Provide the [x, y] coordinate of the cell's center where the given text is located.  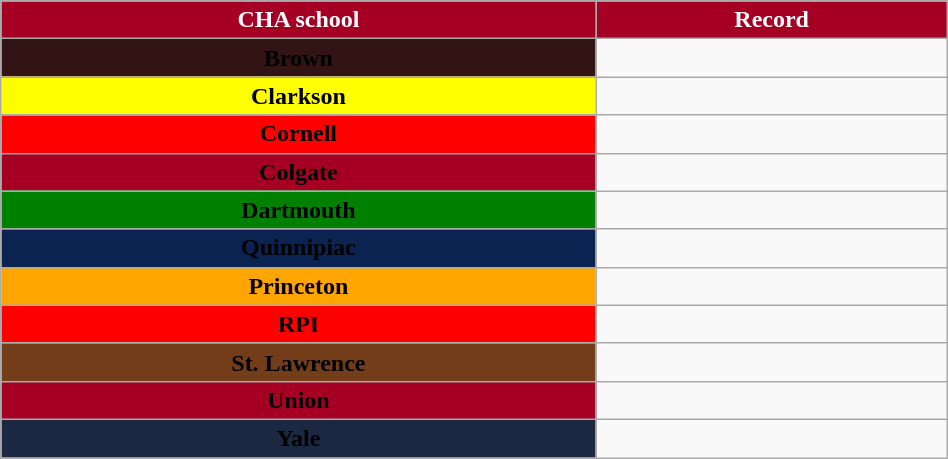
Union [298, 400]
Dartmouth [298, 210]
Colgate [298, 172]
Clarkson [298, 96]
St. Lawrence [298, 362]
Yale [298, 438]
RPI [298, 324]
Princeton [298, 286]
Record [772, 20]
Cornell [298, 134]
Brown [298, 58]
CHA school [298, 20]
Quinnipiac [298, 248]
